Return the [x, y] coordinate for the center point of the cell that contains the specified text.  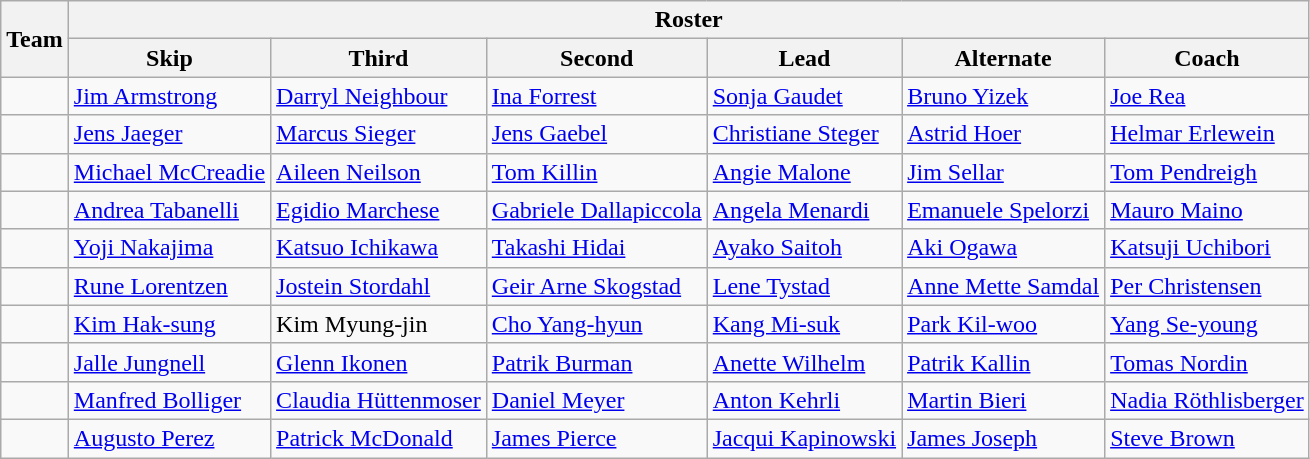
Ayako Saitoh [804, 248]
Michael McCreadie [169, 172]
Christiane Steger [804, 134]
Yoji Nakajima [169, 248]
Park Kil-woo [1004, 324]
Darryl Neighbour [379, 96]
Jim Sellar [1004, 172]
Patrik Burman [596, 362]
Manfred Bolliger [169, 400]
Aki Ogawa [1004, 248]
Yang Se-young [1208, 324]
Takashi Hidai [596, 248]
Anette Wilhelm [804, 362]
Anton Kehrli [804, 400]
Ina Forrest [596, 96]
Nadia Röthlisberger [1208, 400]
Kim Hak-sung [169, 324]
James Joseph [1004, 438]
Angela Menardi [804, 210]
Per Christensen [1208, 286]
Coach [1208, 58]
Joe Rea [1208, 96]
Lead [804, 58]
Augusto Perez [169, 438]
Tomas Nordin [1208, 362]
Second [596, 58]
Sonja Gaudet [804, 96]
James Pierce [596, 438]
Patrik Kallin [1004, 362]
Steve Brown [1208, 438]
Glenn Ikonen [379, 362]
Patrick McDonald [379, 438]
Egidio Marchese [379, 210]
Jalle Jungnell [169, 362]
Cho Yang-hyun [596, 324]
Rune Lorentzen [169, 286]
Helmar Erlewein [1208, 134]
Tom Pendreigh [1208, 172]
Aileen Neilson [379, 172]
Daniel Meyer [596, 400]
Jens Jaeger [169, 134]
Jostein Stordahl [379, 286]
Third [379, 58]
Alternate [1004, 58]
Jim Armstrong [169, 96]
Astrid Hoer [1004, 134]
Team [35, 39]
Geir Arne Skogstad [596, 286]
Lene Tystad [804, 286]
Andrea Tabanelli [169, 210]
Martin Bieri [1004, 400]
Kim Myung-jin [379, 324]
Mauro Maino [1208, 210]
Anne Mette Samdal [1004, 286]
Marcus Sieger [379, 134]
Gabriele Dallapiccola [596, 210]
Katsuji Uchibori [1208, 248]
Skip [169, 58]
Tom Killin [596, 172]
Katsuo Ichikawa [379, 248]
Bruno Yizek [1004, 96]
Roster [688, 20]
Jacqui Kapinowski [804, 438]
Claudia Hüttenmoser [379, 400]
Kang Mi-suk [804, 324]
Emanuele Spelorzi [1004, 210]
Angie Malone [804, 172]
Jens Gaebel [596, 134]
